Find where the given text appears and provide that cell's center as [X, Y] coordinate. 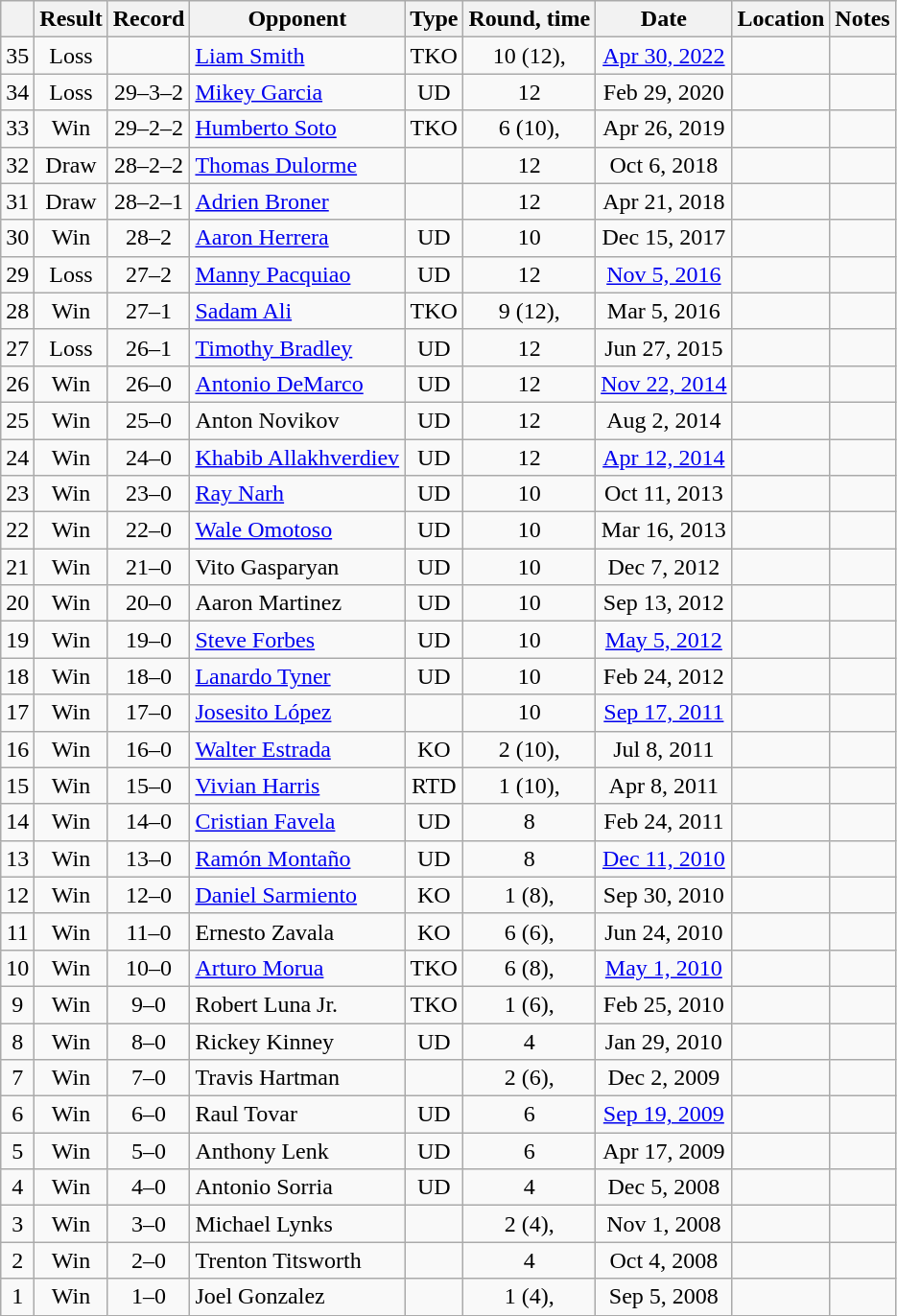
Oct 6, 2018 [664, 165]
26–0 [149, 384]
23 [17, 494]
Trenton Titsworth [297, 1260]
Antonio DeMarco [297, 384]
Mar 16, 2013 [664, 530]
Khabib Allakhverdiev [297, 458]
Raul Tovar [297, 1115]
27 [17, 347]
6 (8), [530, 968]
Apr 30, 2022 [664, 56]
Dec 2, 2009 [664, 1078]
Apr 8, 2011 [664, 786]
21 [17, 567]
Liam Smith [297, 56]
Record [149, 19]
27–1 [149, 311]
21–0 [149, 567]
9–0 [149, 1004]
Rickey Kinney [297, 1041]
Oct 4, 2008 [664, 1260]
28 [17, 311]
Jun 27, 2015 [664, 347]
Jun 24, 2010 [664, 931]
24 [17, 458]
18 [17, 676]
15–0 [149, 786]
2 (6), [530, 1078]
22–0 [149, 530]
1 (10), [530, 786]
Result [71, 19]
Sep 30, 2010 [664, 895]
34 [17, 92]
14 [17, 822]
9 (12), [530, 311]
20–0 [149, 603]
Oct 11, 2013 [664, 494]
Notes [862, 19]
Sep 17, 2011 [664, 713]
Date [664, 19]
Josesito López [297, 713]
4–0 [149, 1187]
2 [17, 1260]
10 (12), [530, 56]
Adrien Broner [297, 201]
May 5, 2012 [664, 640]
Arturo Morua [297, 968]
6 (6), [530, 931]
Robert Luna Jr. [297, 1004]
Dec 15, 2017 [664, 238]
15 [17, 786]
Vito Gasparyan [297, 567]
Apr 21, 2018 [664, 201]
RTD [434, 786]
10–0 [149, 968]
Opponent [297, 19]
Vivian Harris [297, 786]
Daniel Sarmiento [297, 895]
Type [434, 19]
Mikey Garcia [297, 92]
Apr 17, 2009 [664, 1151]
29 [17, 274]
Apr 12, 2014 [664, 458]
Manny Pacquiao [297, 274]
Ray Narh [297, 494]
Michael Lynks [297, 1224]
25 [17, 420]
28–2 [149, 238]
Wale Omotoso [297, 530]
2 (4), [530, 1224]
Nov 22, 2014 [664, 384]
Feb 29, 2020 [664, 92]
2 (10), [530, 749]
Sadam Ali [297, 311]
Dec 11, 2010 [664, 858]
25–0 [149, 420]
Joel Gonzalez [297, 1297]
Travis Hartman [297, 1078]
Antonio Sorria [297, 1187]
1 (4), [530, 1297]
6 (10), [530, 129]
Lanardo Tyner [297, 676]
Feb 24, 2011 [664, 822]
Nov 5, 2016 [664, 274]
Sep 5, 2008 [664, 1297]
Ernesto Zavala [297, 931]
1 (6), [530, 1004]
Anton Novikov [297, 420]
13 [17, 858]
24–0 [149, 458]
Dec 7, 2012 [664, 567]
29–3–2 [149, 92]
Anthony Lenk [297, 1151]
13–0 [149, 858]
6–0 [149, 1115]
2–0 [149, 1260]
28–2–2 [149, 165]
14–0 [149, 822]
Mar 5, 2016 [664, 311]
Steve Forbes [297, 640]
Aaron Herrera [297, 238]
May 1, 2010 [664, 968]
Humberto Soto [297, 129]
Aug 2, 2014 [664, 420]
Apr 26, 2019 [664, 129]
Timothy Bradley [297, 347]
Aaron Martinez [297, 603]
Feb 24, 2012 [664, 676]
Location [781, 19]
19 [17, 640]
9 [17, 1004]
22 [17, 530]
32 [17, 165]
Jan 29, 2010 [664, 1041]
31 [17, 201]
Dec 5, 2008 [664, 1187]
28–2–1 [149, 201]
Thomas Dulorme [297, 165]
Feb 25, 2010 [664, 1004]
7 [17, 1078]
Walter Estrada [297, 749]
29–2–2 [149, 129]
16 [17, 749]
33 [17, 129]
Sep 19, 2009 [664, 1115]
Round, time [530, 19]
5–0 [149, 1151]
23–0 [149, 494]
26–1 [149, 347]
5 [17, 1151]
20 [17, 603]
Nov 1, 2008 [664, 1224]
1–0 [149, 1297]
Jul 8, 2011 [664, 749]
8–0 [149, 1041]
11–0 [149, 931]
3 [17, 1224]
Cristian Favela [297, 822]
12–0 [149, 895]
11 [17, 931]
16–0 [149, 749]
Sep 13, 2012 [664, 603]
35 [17, 56]
1 (8), [530, 895]
19–0 [149, 640]
26 [17, 384]
18–0 [149, 676]
30 [17, 238]
17 [17, 713]
Ramón Montaño [297, 858]
3–0 [149, 1224]
27–2 [149, 274]
17–0 [149, 713]
7–0 [149, 1078]
1 [17, 1297]
